Return the [x, y] coordinate for the center point of the cell that contains the specified text.  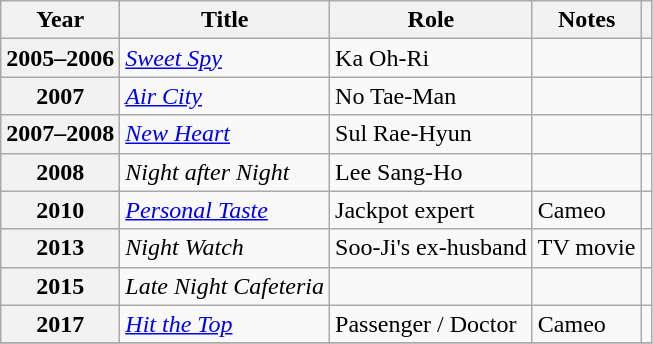
Passenger / Doctor [432, 324]
2017 [60, 324]
2008 [60, 172]
Ka Oh-Ri [432, 58]
Air City [225, 96]
Late Night Cafeteria [225, 286]
Notes [586, 20]
Year [60, 20]
2010 [60, 210]
New Heart [225, 134]
Sweet Spy [225, 58]
Role [432, 20]
No Tae-Man [432, 96]
Soo-Ji's ex-husband [432, 248]
TV movie [586, 248]
Hit the Top [225, 324]
Jackpot expert [432, 210]
2007–2008 [60, 134]
2005–2006 [60, 58]
2015 [60, 286]
Night Watch [225, 248]
Sul Rae-Hyun [432, 134]
Lee Sang-Ho [432, 172]
Title [225, 20]
2007 [60, 96]
2013 [60, 248]
Night after Night [225, 172]
Personal Taste [225, 210]
